Find where the given text appears and provide that cell's center as (X, Y) coordinate. 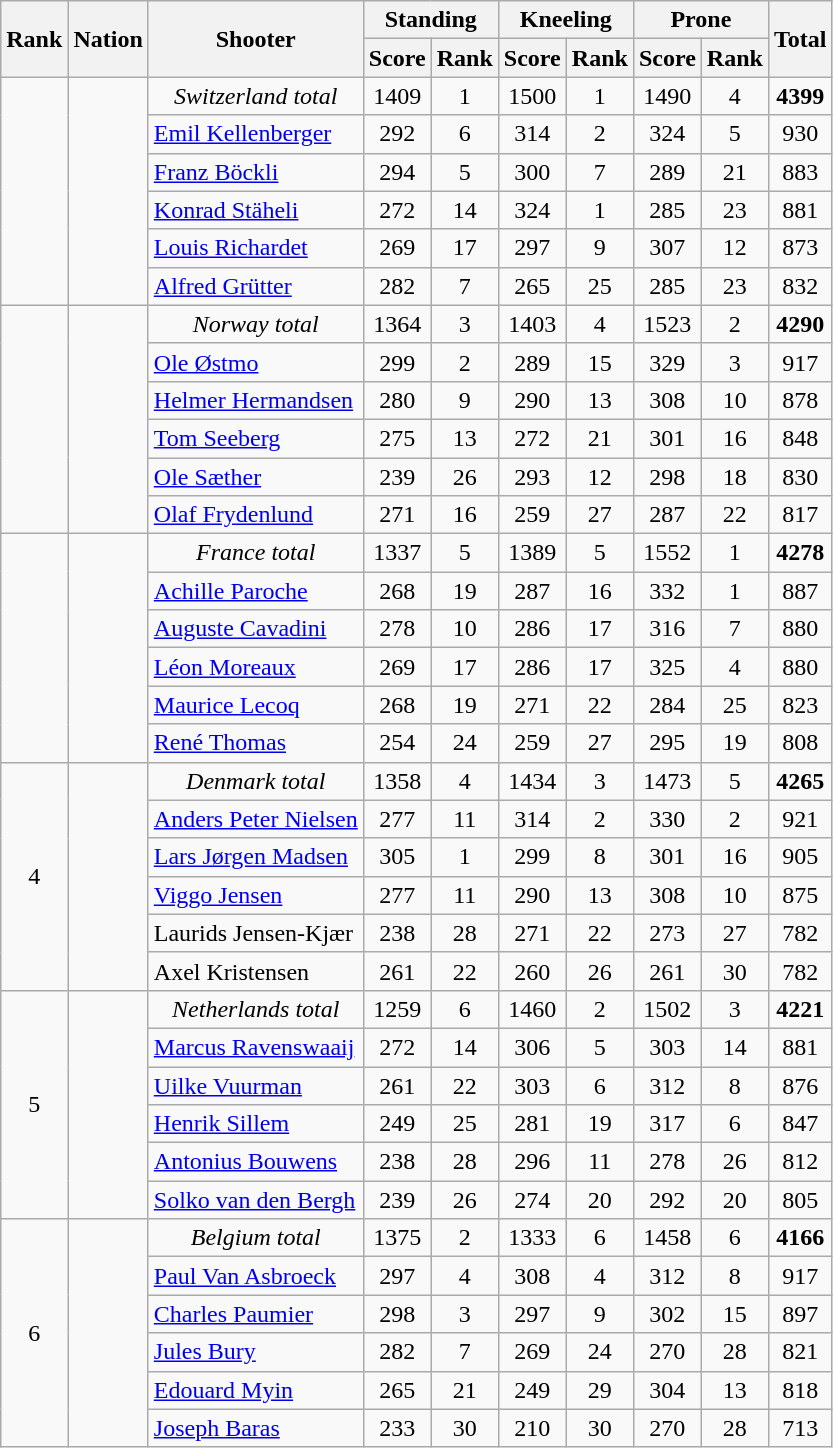
873 (800, 248)
281 (532, 1124)
France total (256, 553)
294 (397, 172)
304 (667, 1390)
330 (667, 819)
875 (800, 895)
1333 (532, 1238)
Total (800, 39)
897 (800, 1314)
316 (667, 629)
Netherlands total (256, 1009)
1552 (667, 553)
1490 (667, 96)
1434 (532, 781)
Shooter (256, 39)
300 (532, 172)
4399 (800, 96)
329 (667, 362)
Nation (108, 39)
Edouard Myin (256, 1390)
4265 (800, 781)
848 (800, 438)
210 (532, 1428)
Helmer Hermandsen (256, 400)
1364 (397, 324)
Solko van den Bergh (256, 1200)
307 (667, 248)
1500 (532, 96)
Louis Richardet (256, 248)
830 (800, 477)
Prone (700, 20)
1460 (532, 1009)
325 (667, 667)
Marcus Ravenswaaij (256, 1047)
Konrad Stäheli (256, 210)
818 (800, 1390)
Paul Van Asbroeck (256, 1276)
1259 (397, 1009)
1502 (667, 1009)
905 (800, 857)
808 (800, 743)
233 (397, 1428)
887 (800, 591)
Anders Peter Nielsen (256, 819)
29 (600, 1390)
1403 (532, 324)
Maurice Lecoq (256, 705)
805 (800, 1200)
Standing (430, 20)
Ole Sæther (256, 477)
284 (667, 705)
821 (800, 1352)
930 (800, 134)
1473 (667, 781)
Léon Moreaux (256, 667)
4166 (800, 1238)
1523 (667, 324)
1375 (397, 1238)
280 (397, 400)
273 (667, 933)
Alfred Grütter (256, 286)
1358 (397, 781)
Emil Kellenberger (256, 134)
817 (800, 515)
Uilke Vuurman (256, 1085)
876 (800, 1085)
Laurids Jensen-Kjær (256, 933)
Antonius Bouwens (256, 1162)
1458 (667, 1238)
4290 (800, 324)
1389 (532, 553)
Norway total (256, 324)
Olaf Frydenlund (256, 515)
1409 (397, 96)
Axel Kristensen (256, 971)
René Thomas (256, 743)
Viggo Jensen (256, 895)
Ole Østmo (256, 362)
Charles Paumier (256, 1314)
921 (800, 819)
306 (532, 1047)
Auguste Cavadini (256, 629)
Joseph Baras (256, 1428)
Denmark total (256, 781)
Kneeling (566, 20)
305 (397, 857)
332 (667, 591)
Belgium total (256, 1238)
Henrik Sillem (256, 1124)
Achille Paroche (256, 591)
302 (667, 1314)
713 (800, 1428)
274 (532, 1200)
Jules Bury (256, 1352)
4221 (800, 1009)
883 (800, 172)
Franz Böckli (256, 172)
Switzerland total (256, 96)
275 (397, 438)
4278 (800, 553)
1337 (397, 553)
295 (667, 743)
317 (667, 1124)
Lars Jørgen Madsen (256, 857)
812 (800, 1162)
18 (734, 477)
260 (532, 971)
832 (800, 286)
296 (532, 1162)
823 (800, 705)
Tom Seeberg (256, 438)
847 (800, 1124)
878 (800, 400)
293 (532, 477)
254 (397, 743)
